Scan for the cell matching the given text and deliver its [X, Y] coordinate at center. 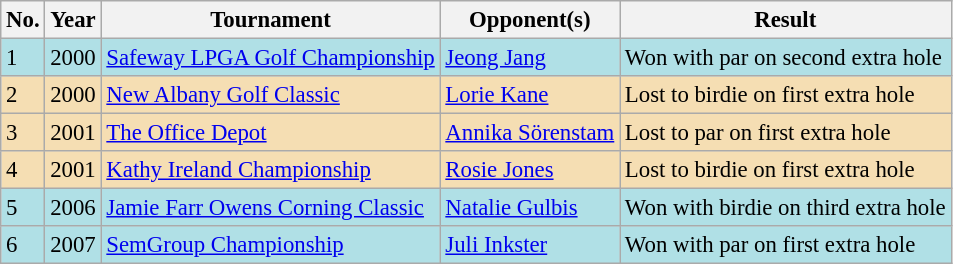
Jamie Farr Owens Corning Classic [270, 208]
Juli Inkster [530, 245]
3 [23, 133]
Opponent(s) [530, 20]
Result [786, 20]
The Office Depot [270, 133]
Annika Sörenstam [530, 133]
1 [23, 58]
5 [23, 208]
Safeway LPGA Golf Championship [270, 58]
Lorie Kane [530, 95]
Won with par on second extra hole [786, 58]
6 [23, 245]
4 [23, 170]
Year [73, 20]
2 [23, 95]
Tournament [270, 20]
Won with par on first extra hole [786, 245]
No. [23, 20]
2007 [73, 245]
Kathy Ireland Championship [270, 170]
2006 [73, 208]
Jeong Jang [530, 58]
Won with birdie on third extra hole [786, 208]
Natalie Gulbis [530, 208]
New Albany Golf Classic [270, 95]
Rosie Jones [530, 170]
SemGroup Championship [270, 245]
Lost to par on first extra hole [786, 133]
